Extract the (X, Y) coordinate from the center of the cell holding the provided text.  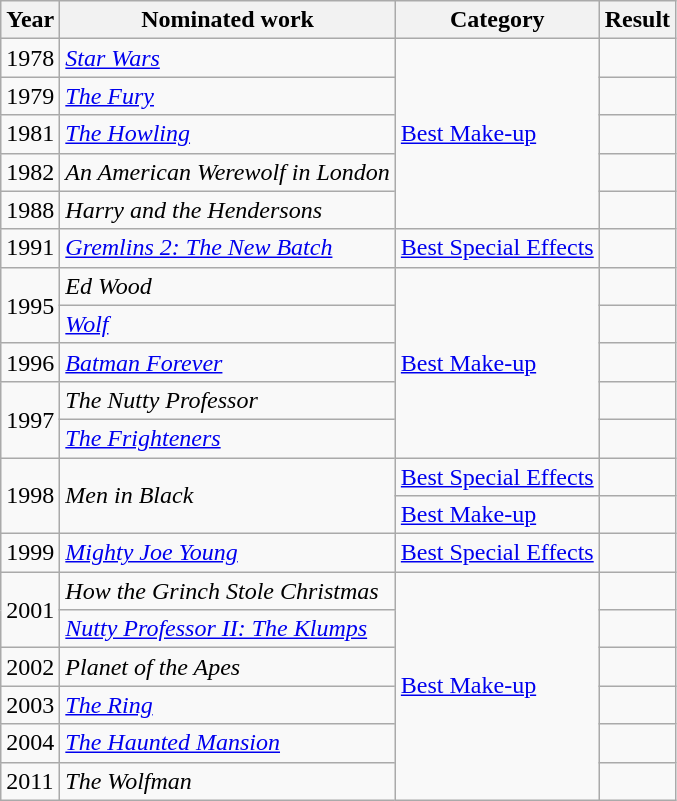
2004 (30, 743)
1998 (30, 496)
2003 (30, 705)
1979 (30, 96)
2002 (30, 667)
Star Wars (228, 58)
The Fury (228, 96)
Ed Wood (228, 286)
The Ring (228, 705)
Harry and the Hendersons (228, 210)
1991 (30, 248)
The Howling (228, 134)
The Frighteners (228, 438)
The Wolfman (228, 781)
1999 (30, 553)
Result (637, 20)
Men in Black (228, 496)
2001 (30, 610)
1995 (30, 305)
1982 (30, 172)
How the Grinch Stole Christmas (228, 591)
Gremlins 2: The New Batch (228, 248)
Category (497, 20)
The Haunted Mansion (228, 743)
Year (30, 20)
Batman Forever (228, 362)
1997 (30, 419)
1988 (30, 210)
2011 (30, 781)
1981 (30, 134)
1996 (30, 362)
Planet of the Apes (228, 667)
Mighty Joe Young (228, 553)
An American Werewolf in London (228, 172)
Nutty Professor II: The Klumps (228, 629)
The Nutty Professor (228, 400)
Nominated work (228, 20)
Wolf (228, 324)
1978 (30, 58)
